From the cell containing the given text, extract its center point as [x, y] coordinate. 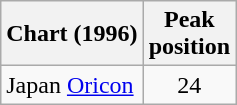
Peakposition [189, 34]
Japan Oricon [72, 85]
Chart (1996) [72, 34]
24 [189, 85]
